Locate the cell with the specified text and output its [X, Y] center coordinate. 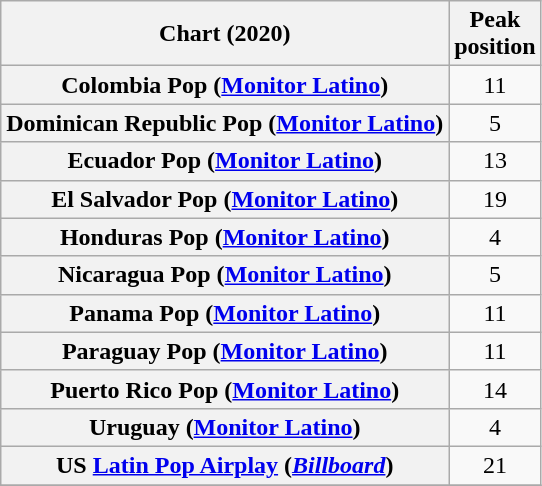
Ecuador Pop (Monitor Latino) [225, 161]
Peak position [495, 34]
Dominican Republic Pop (Monitor Latino) [225, 123]
Puerto Rico Pop (Monitor Latino) [225, 389]
Paraguay Pop (Monitor Latino) [225, 351]
Chart (2020) [225, 34]
21 [495, 465]
13 [495, 161]
14 [495, 389]
19 [495, 199]
Uruguay (Monitor Latino) [225, 427]
US Latin Pop Airplay (Billboard) [225, 465]
Colombia Pop (Monitor Latino) [225, 85]
Nicaragua Pop (Monitor Latino) [225, 275]
El Salvador Pop (Monitor Latino) [225, 199]
Panama Pop (Monitor Latino) [225, 313]
Honduras Pop (Monitor Latino) [225, 237]
